Return the (X, Y) coordinate for the center point of the cell that contains the specified text.  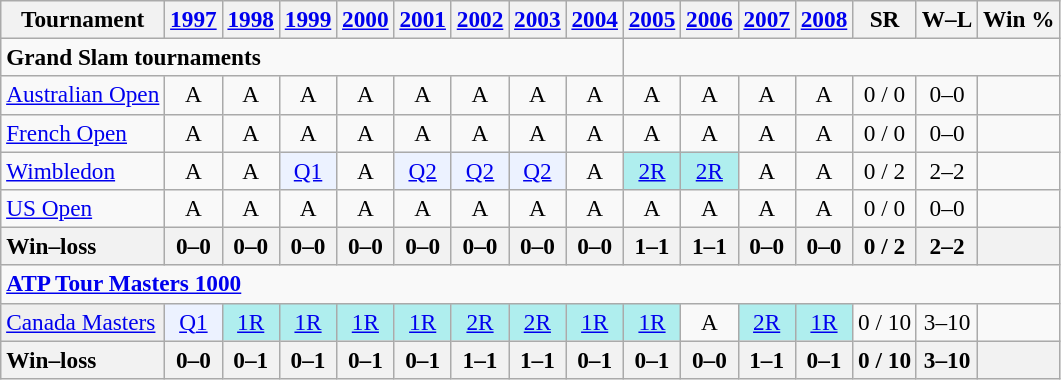
2004 (594, 19)
2002 (480, 19)
Grand Slam tournaments (312, 57)
French Open (83, 133)
Wimbledon (83, 170)
2005 (652, 19)
Win % (1019, 19)
1997 (194, 19)
Tournament (83, 19)
2003 (538, 19)
2007 (766, 19)
US Open (83, 208)
2001 (422, 19)
2000 (366, 19)
1999 (308, 19)
Canada Masters (83, 322)
1998 (250, 19)
2006 (710, 19)
ATP Tour Masters 1000 (530, 284)
SR (885, 19)
2008 (824, 19)
Australian Open (83, 95)
W–L (946, 19)
